Search for the cell housing the specified text and yield its (X, Y) center coordinate. 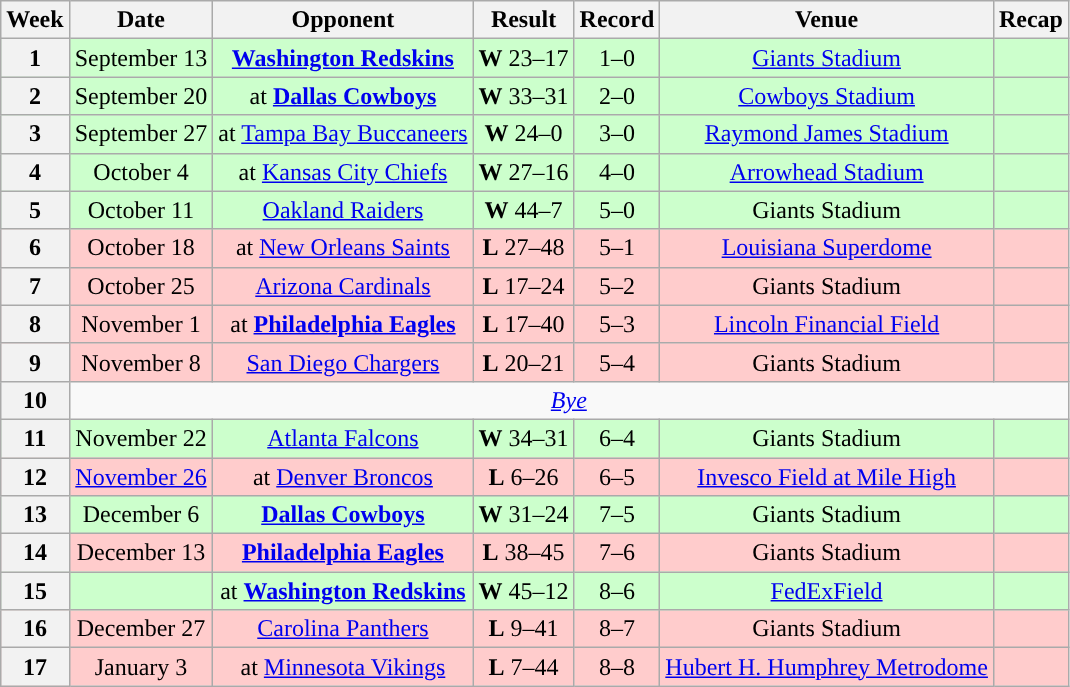
1–0 (617, 58)
Invesco Field at Mile High (827, 477)
W 45–12 (524, 591)
7 (35, 286)
October 25 (141, 286)
at Minnesota Vikings (343, 667)
L 7–44 (524, 667)
Recap (1030, 20)
at New Orleans Saints (343, 248)
September 27 (141, 134)
12 (35, 477)
October 11 (141, 210)
December 27 (141, 629)
17 (35, 667)
L 27–48 (524, 248)
15 (35, 591)
November 22 (141, 438)
Arrowhead Stadium (827, 172)
at Dallas Cowboys (343, 96)
1 (35, 58)
October 18 (141, 248)
7–5 (617, 515)
6–5 (617, 477)
September 13 (141, 58)
Lincoln Financial Field (827, 324)
W 24–0 (524, 134)
3 (35, 134)
L 9–41 (524, 629)
W 44–7 (524, 210)
5–1 (617, 248)
Dallas Cowboys (343, 515)
Atlanta Falcons (343, 438)
2 (35, 96)
Cowboys Stadium (827, 96)
Raymond James Stadium (827, 134)
at Denver Broncos (343, 477)
Washington Redskins (343, 58)
5 (35, 210)
13 (35, 515)
3–0 (617, 134)
2–0 (617, 96)
Date (141, 20)
7–6 (617, 553)
9 (35, 362)
September 20 (141, 96)
Venue (827, 20)
December 6 (141, 515)
4 (35, 172)
5–3 (617, 324)
6 (35, 248)
January 3 (141, 667)
November 8 (141, 362)
Philadelphia Eagles (343, 553)
Bye (568, 400)
W 23–17 (524, 58)
Week (35, 20)
October 4 (141, 172)
4–0 (617, 172)
Arizona Cardinals (343, 286)
5–2 (617, 286)
Hubert H. Humphrey Metrodome (827, 667)
L 6–26 (524, 477)
W 27–16 (524, 172)
at Philadelphia Eagles (343, 324)
5–0 (617, 210)
8–7 (617, 629)
December 13 (141, 553)
14 (35, 553)
Louisiana Superdome (827, 248)
6–4 (617, 438)
Result (524, 20)
W 31–24 (524, 515)
11 (35, 438)
Record (617, 20)
L 17–40 (524, 324)
L 38–45 (524, 553)
8–6 (617, 591)
8 (35, 324)
W 33–31 (524, 96)
at Tampa Bay Buccaneers (343, 134)
San Diego Chargers (343, 362)
10 (35, 400)
L 20–21 (524, 362)
at Washington Redskins (343, 591)
November 26 (141, 477)
at Kansas City Chiefs (343, 172)
Opponent (343, 20)
FedExField (827, 591)
5–4 (617, 362)
Oakland Raiders (343, 210)
8–8 (617, 667)
16 (35, 629)
W 34–31 (524, 438)
L 17–24 (524, 286)
Carolina Panthers (343, 629)
November 1 (141, 324)
